Scan for the cell matching the given text and deliver its [x, y] coordinate at center. 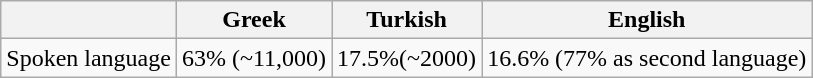
16.6% (77% as second language) [647, 58]
Spoken language [89, 58]
17.5%(~2000) [407, 58]
Greek [254, 20]
English [647, 20]
63% (~11,000) [254, 58]
Turkish [407, 20]
